Return the (x, y) coordinate for the center point of the cell that contains the specified text.  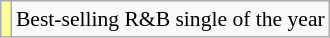
Best-selling R&B single of the year (170, 19)
